Return the [X, Y] coordinate for the center point of the cell that contains the specified text.  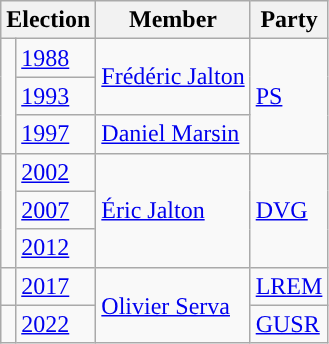
2022 [56, 324]
Party [289, 20]
Éric Jalton [173, 210]
PS [289, 96]
1997 [56, 134]
1988 [56, 58]
Frédéric Jalton [173, 77]
Member [173, 20]
1993 [56, 96]
2017 [56, 286]
2012 [56, 248]
LREM [289, 286]
2002 [56, 172]
Election [48, 20]
DVG [289, 210]
Olivier Serva [173, 305]
GUSR [289, 324]
Daniel Marsin [173, 134]
2007 [56, 210]
